Determine the [x, y] coordinate at the center of the cell enclosing the given text.  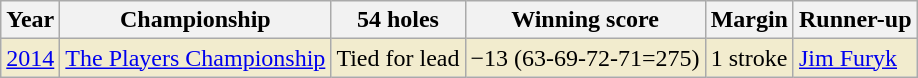
Jim Furyk [855, 58]
2014 [30, 58]
Margin [749, 20]
−13 (63-69-72-71=275) [585, 58]
Championship [196, 20]
Winning score [585, 20]
The Players Championship [196, 58]
Runner-up [855, 20]
54 holes [398, 20]
1 stroke [749, 58]
Tied for lead [398, 58]
Year [30, 20]
